Return the [X, Y] coordinate for the center point of the cell that contains the specified text.  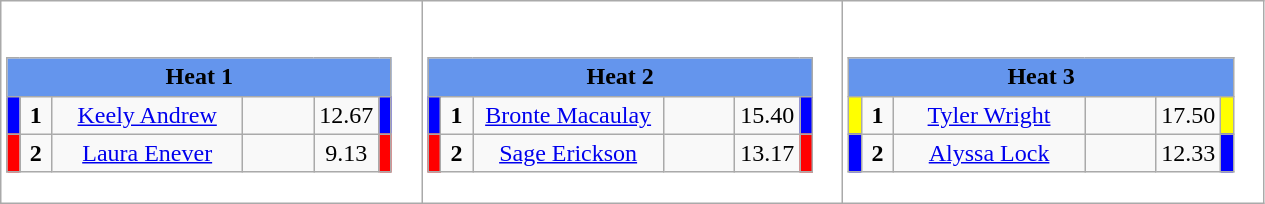
12.67 [346, 115]
13.17 [768, 153]
Heat 2 [620, 77]
Tyler Wright [990, 115]
Laura Enever [148, 153]
Sage Erickson [568, 153]
Bronte Macaulay [568, 115]
15.40 [768, 115]
Heat 2 1 Bronte Macaulay 15.40 2 Sage Erickson 13.17 [632, 102]
Heat 3 [1041, 77]
Heat 3 1 Tyler Wright 17.50 2 Alyssa Lock 12.33 [1054, 102]
Alyssa Lock [990, 153]
Heat 1 [199, 77]
9.13 [346, 153]
12.33 [1188, 153]
Heat 1 1 Keely Andrew 12.67 2 Laura Enever 9.13 [212, 102]
17.50 [1188, 115]
Keely Andrew [148, 115]
